Provide the [x, y] coordinate of the cell's center where the given text is located.  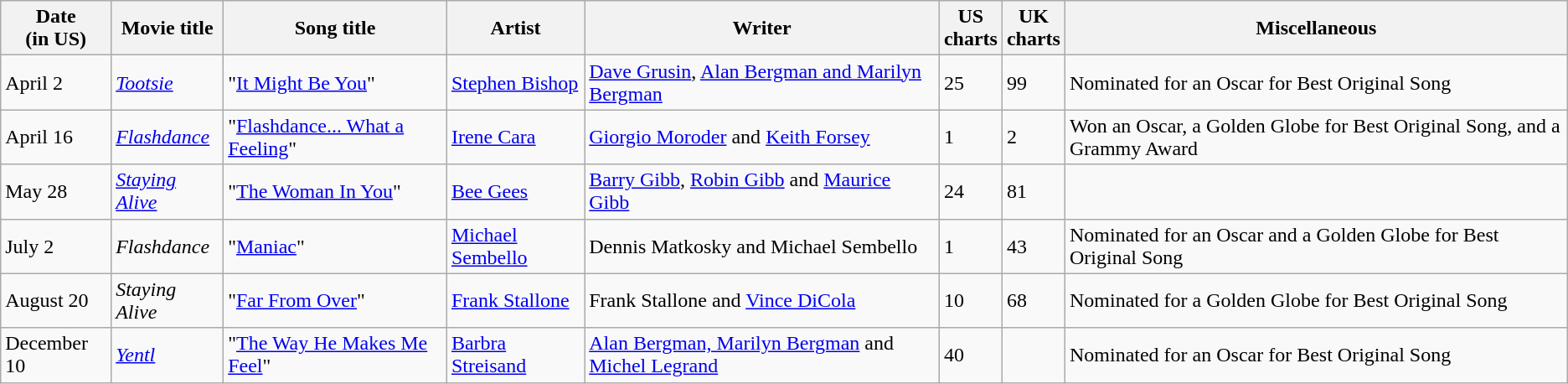
May 28 [56, 191]
Alan Bergman, Marilyn Bergman and Michel Legrand [762, 355]
Barry Gibb, Robin Gibb and Maurice Gibb [762, 191]
Giorgio Moroder and Keith Forsey [762, 138]
Barbra Streisand [515, 355]
"The Way He Makes Me Feel" [335, 355]
Dave Grusin, Alan Bergman and Marilyn Bergman [762, 82]
24 [970, 191]
Tootsie [168, 82]
Frank Stallone [515, 300]
Artist [515, 29]
10 [970, 300]
Nominated for an Oscar and a Golden Globe for Best Original Song [1316, 246]
December 10 [56, 355]
Miscellaneous [1316, 29]
August 20 [56, 300]
Writer [762, 29]
Won an Oscar, a Golden Globe for Best Original Song, and a Grammy Award [1316, 138]
"The Woman In You" [335, 191]
"It Might Be You" [335, 82]
Movie title [168, 29]
July 2 [56, 246]
25 [970, 82]
68 [1034, 300]
"Flashdance... What a Feeling" [335, 138]
81 [1034, 191]
April 16 [56, 138]
Stephen Bishop [515, 82]
UKcharts [1034, 29]
Bee Gees [515, 191]
April 2 [56, 82]
Yentl [168, 355]
Song title [335, 29]
"Maniac" [335, 246]
Irene Cara [515, 138]
43 [1034, 246]
"Far From Over" [335, 300]
Michael Sembello [515, 246]
2 [1034, 138]
Date(in US) [56, 29]
Nominated for a Golden Globe for Best Original Song [1316, 300]
99 [1034, 82]
Frank Stallone and Vince DiCola [762, 300]
40 [970, 355]
US charts [970, 29]
Dennis Matkosky and Michael Sembello [762, 246]
